Return the (x, y) coordinate for the center point of the cell that contains the specified text.  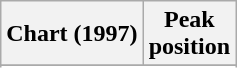
Chart (1997) (72, 34)
Peakposition (189, 34)
